Detect which cell encompasses the target text, then output its [X, Y] center coordinate. 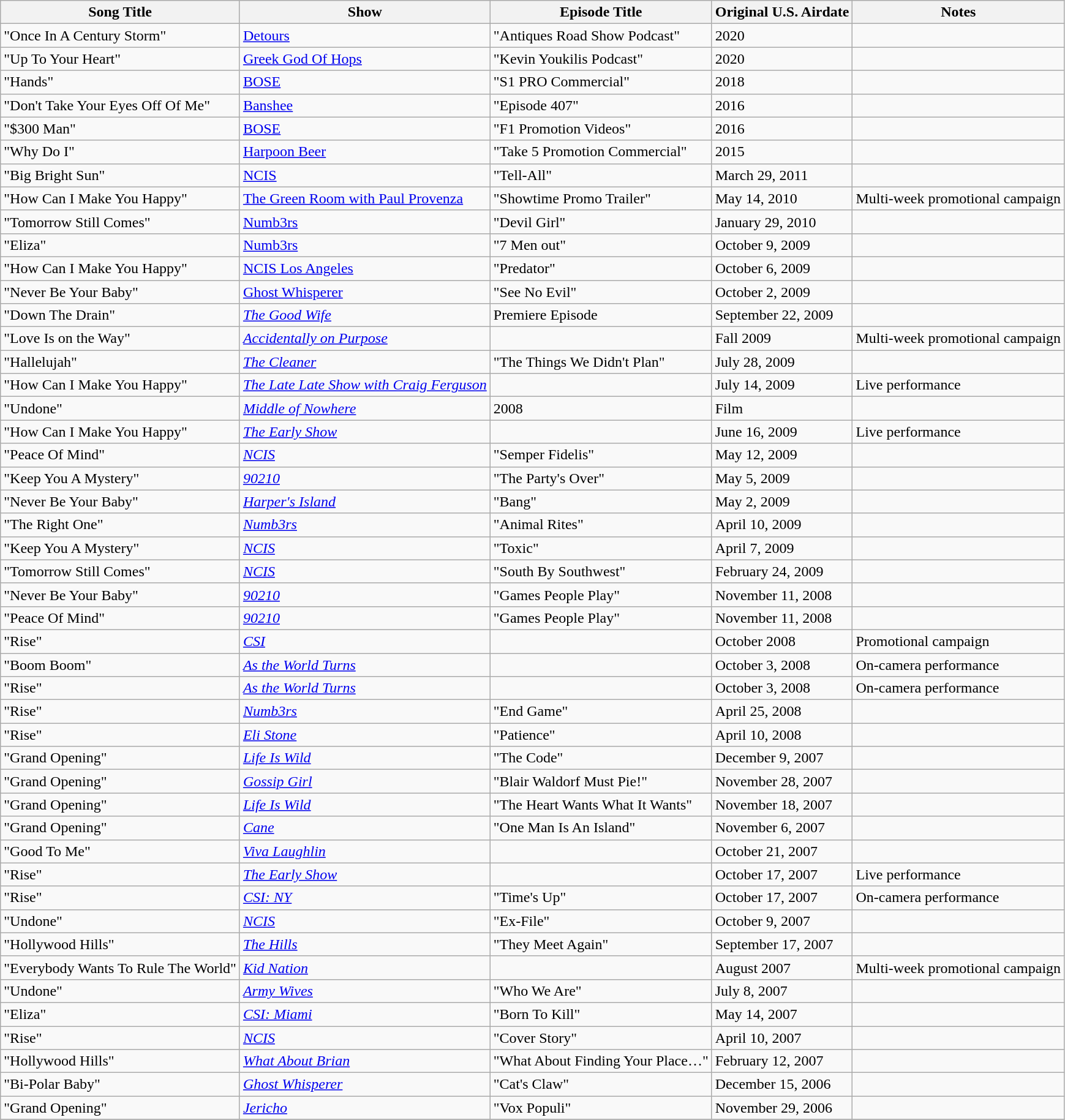
"Toxic" [601, 548]
July 8, 2007 [782, 991]
April 10, 2007 [782, 1038]
March 29, 2011 [782, 175]
"Tell-All" [601, 175]
April 10, 2008 [782, 735]
Harper's Island [365, 502]
May 14, 2010 [782, 198]
"Cat's Claw" [601, 1084]
"The Right One" [120, 525]
Promotional campaign [958, 641]
May 14, 2007 [782, 1014]
Song Title [120, 12]
October 9, 2009 [782, 245]
September 17, 2007 [782, 944]
Accidentally on Purpose [365, 339]
"Why Do I" [120, 152]
"Cover Story" [601, 1038]
November 28, 2007 [782, 781]
The Green Room with Paul Provenza [365, 198]
"Everybody Wants To Rule The World" [120, 968]
The Hills [365, 944]
December 15, 2006 [782, 1084]
Kid Nation [365, 968]
Fall 2009 [782, 339]
CSI: NY [365, 898]
January 29, 2010 [782, 222]
Viva Laughlin [365, 851]
Premiere Episode [601, 315]
October 6, 2009 [782, 268]
Detours [365, 36]
February 24, 2009 [782, 571]
"See No Evil" [601, 292]
April 7, 2009 [782, 548]
"Bi-Polar Baby" [120, 1084]
May 5, 2009 [782, 478]
July 28, 2009 [782, 362]
"Hallelujah" [120, 362]
May 2, 2009 [782, 502]
"Good To Me" [120, 851]
October 2008 [782, 641]
"Antiques Road Show Podcast" [601, 36]
September 22, 2009 [782, 315]
The Late Late Show with Craig Ferguson [365, 385]
April 10, 2009 [782, 525]
Cane [365, 828]
November 6, 2007 [782, 828]
"Animal Rites" [601, 525]
October 21, 2007 [782, 851]
June 16, 2009 [782, 432]
"South By Southwest" [601, 571]
February 12, 2007 [782, 1061]
April 25, 2008 [782, 712]
"Patience" [601, 735]
"Up To Your Heart" [120, 59]
"The Heart Wants What It Wants" [601, 805]
"Hands" [120, 82]
November 18, 2007 [782, 805]
August 2007 [782, 968]
2008 [601, 408]
"7 Men out" [601, 245]
"Bang" [601, 502]
NCIS Los Angeles [365, 268]
The Cleaner [365, 362]
"Episode 407" [601, 105]
July 14, 2009 [782, 385]
"Blair Waldorf Must Pie!" [601, 781]
"Take 5 Promotion Commercial" [601, 152]
Gossip Girl [365, 781]
Middle of Nowhere [365, 408]
"Ex-File" [601, 921]
"Who We Are" [601, 991]
"Born To Kill" [601, 1014]
Eli Stone [365, 735]
"Showtime Promo Trailer" [601, 198]
What About Brian [365, 1061]
"S1 PRO Commercial" [601, 82]
"The Party's Over" [601, 478]
November 29, 2006 [782, 1108]
"Love Is on the Way" [120, 339]
"$300 Man" [120, 129]
"Down The Drain" [120, 315]
"Semper Fidelis" [601, 455]
December 9, 2007 [782, 758]
Original U.S. Airdate [782, 12]
2018 [782, 82]
"What About Finding Your Place…" [601, 1061]
2015 [782, 152]
The Good Wife [365, 315]
Army Wives [365, 991]
Film [782, 408]
Harpoon Beer [365, 152]
"Predator" [601, 268]
"Don't Take Your Eyes Off Of Me" [120, 105]
Show [365, 12]
"The Code" [601, 758]
October 9, 2007 [782, 921]
May 12, 2009 [782, 455]
"End Game" [601, 712]
"Boom Boom" [120, 664]
"The Things We Didn't Plan" [601, 362]
Episode Title [601, 12]
Jericho [365, 1108]
Banshee [365, 105]
"Devil Girl" [601, 222]
"Time's Up" [601, 898]
Greek God Of Hops [365, 59]
"They Meet Again" [601, 944]
Notes [958, 12]
"F1 Promotion Videos" [601, 129]
"Once In A Century Storm" [120, 36]
CSI [365, 641]
"One Man Is An Island" [601, 828]
CSI: Miami [365, 1014]
October 2, 2009 [782, 292]
"Vox Populi" [601, 1108]
"Big Bright Sun" [120, 175]
"Kevin Youkilis Podcast" [601, 59]
